Scan for the cell matching the given text and deliver its [X, Y] coordinate at center. 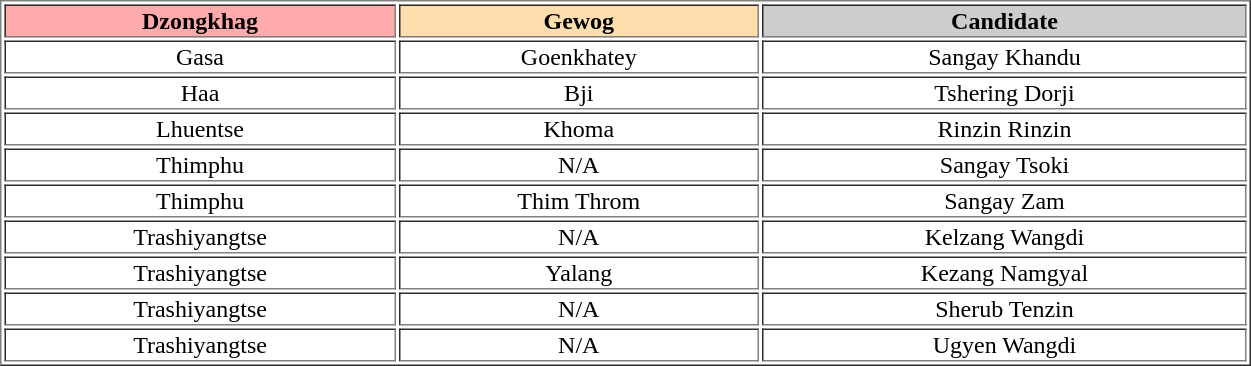
Sherub Tenzin [1004, 308]
Sangay Tsoki [1004, 164]
Ugyen Wangdi [1004, 344]
Khoma [580, 128]
Rinzin Rinzin [1004, 128]
Kelzang Wangdi [1004, 236]
Gasa [200, 56]
Tshering Dorji [1004, 92]
Gewog [580, 20]
Yalang [580, 272]
Goenkhatey [580, 56]
Kezang Namgyal [1004, 272]
Lhuentse [200, 128]
Dzongkhag [200, 20]
Candidate [1004, 20]
Sangay Zam [1004, 200]
Bji [580, 92]
Haa [200, 92]
Sangay Khandu [1004, 56]
Thim Throm [580, 200]
